Return the (X, Y) coordinate for the center point of the cell that contains the specified text.  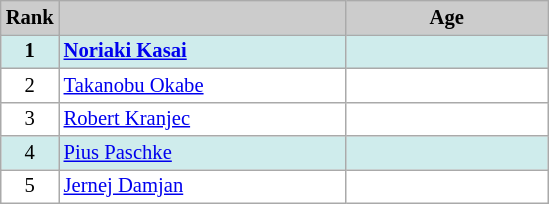
Jernej Damjan (202, 186)
Rank (30, 17)
4 (30, 153)
3 (30, 119)
2 (30, 85)
Noriaki Kasai (202, 51)
1 (30, 51)
Takanobu Okabe (202, 85)
5 (30, 186)
Pius Paschke (202, 153)
Robert Kranjec (202, 119)
Age (447, 17)
